Search for the cell housing the specified text and yield its (x, y) center coordinate. 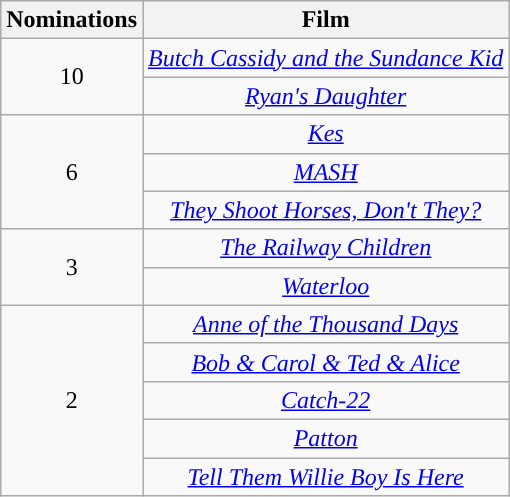
Anne of the Thousand Days (325, 324)
Ryan's Daughter (325, 96)
Bob & Carol & Ted & Alice (325, 362)
2 (72, 400)
They Shoot Horses, Don't They? (325, 210)
Nominations (72, 20)
Butch Cassidy and the Sundance Kid (325, 58)
10 (72, 77)
6 (72, 172)
Kes (325, 134)
Waterloo (325, 286)
3 (72, 267)
MASH (325, 172)
Patton (325, 438)
Film (325, 20)
Catch-22 (325, 400)
Tell Them Willie Boy Is Here (325, 477)
The Railway Children (325, 248)
